Extract the [X, Y] coordinate from the center of the cell holding the provided text.  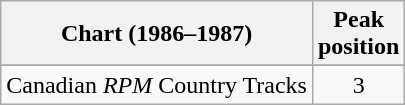
Peakposition [358, 34]
Canadian RPM Country Tracks [157, 85]
3 [358, 85]
Chart (1986–1987) [157, 34]
